For the text-containing cell, return its midpoint in [X, Y] coordinate format. 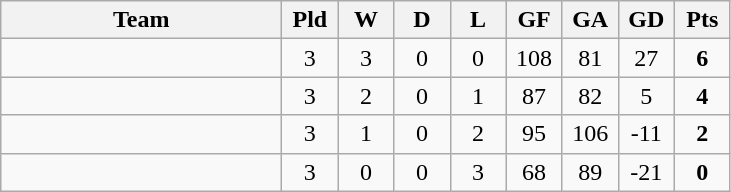
95 [534, 134]
68 [534, 172]
108 [534, 58]
GF [534, 20]
27 [646, 58]
L [478, 20]
81 [590, 58]
-21 [646, 172]
Team [142, 20]
6 [702, 58]
5 [646, 96]
87 [534, 96]
Pts [702, 20]
W [366, 20]
106 [590, 134]
GD [646, 20]
Pld [310, 20]
89 [590, 172]
82 [590, 96]
4 [702, 96]
GA [590, 20]
D [422, 20]
-11 [646, 134]
